Provide the (x, y) coordinate of the cell's center where the given text is located.  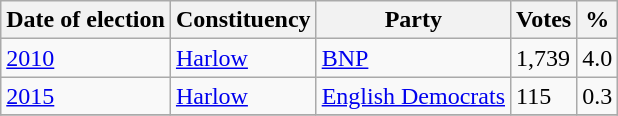
% (598, 20)
1,739 (544, 58)
2015 (86, 96)
Votes (544, 20)
Date of election (86, 20)
Constituency (243, 20)
115 (544, 96)
English Democrats (413, 96)
BNP (413, 58)
4.0 (598, 58)
2010 (86, 58)
0.3 (598, 96)
Party (413, 20)
